From the cell containing the given text, extract its center point as [x, y] coordinate. 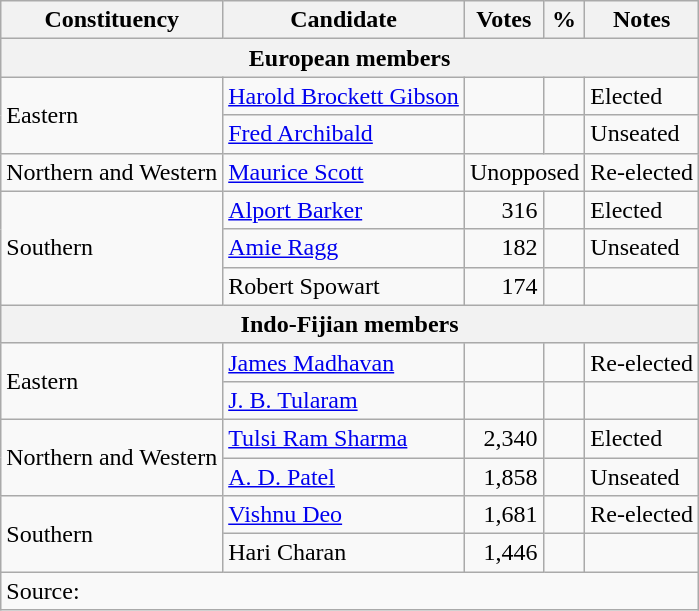
Hari Charan [344, 553]
Robert Spowart [344, 286]
A. D. Patel [344, 477]
Alport Barker [344, 210]
2,340 [504, 438]
Candidate [344, 20]
Votes [504, 20]
174 [504, 286]
% [564, 20]
Indo-Fijian members [350, 324]
Fred Archibald [344, 134]
1,858 [504, 477]
Amie Ragg [344, 248]
1,681 [504, 515]
Vishnu Deo [344, 515]
European members [350, 58]
Source: [350, 591]
J. B. Tularam [344, 400]
182 [504, 248]
Notes [642, 20]
Unopposed [524, 172]
1,446 [504, 553]
Tulsi Ram Sharma [344, 438]
Constituency [112, 20]
Harold Brockett Gibson [344, 96]
316 [504, 210]
James Madhavan [344, 362]
Maurice Scott [344, 172]
